Provide the [X, Y] coordinate of the cell's center where the given text is located.  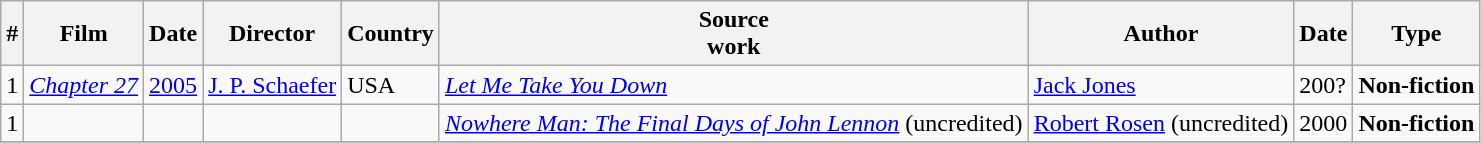
Director [272, 34]
Film [84, 34]
Let Me Take You Down [734, 85]
2005 [174, 85]
Nowhere Man: The Final Days of John Lennon (uncredited) [734, 123]
Type [1416, 34]
J. P. Schaefer [272, 85]
Sourcework [734, 34]
# [12, 34]
Jack Jones [1161, 85]
Country [391, 34]
2000 [1324, 123]
Author [1161, 34]
Chapter 27 [84, 85]
USA [391, 85]
Robert Rosen (uncredited) [1161, 123]
200? [1324, 85]
